Find where the given text appears and provide that cell's center as (x, y) coordinate. 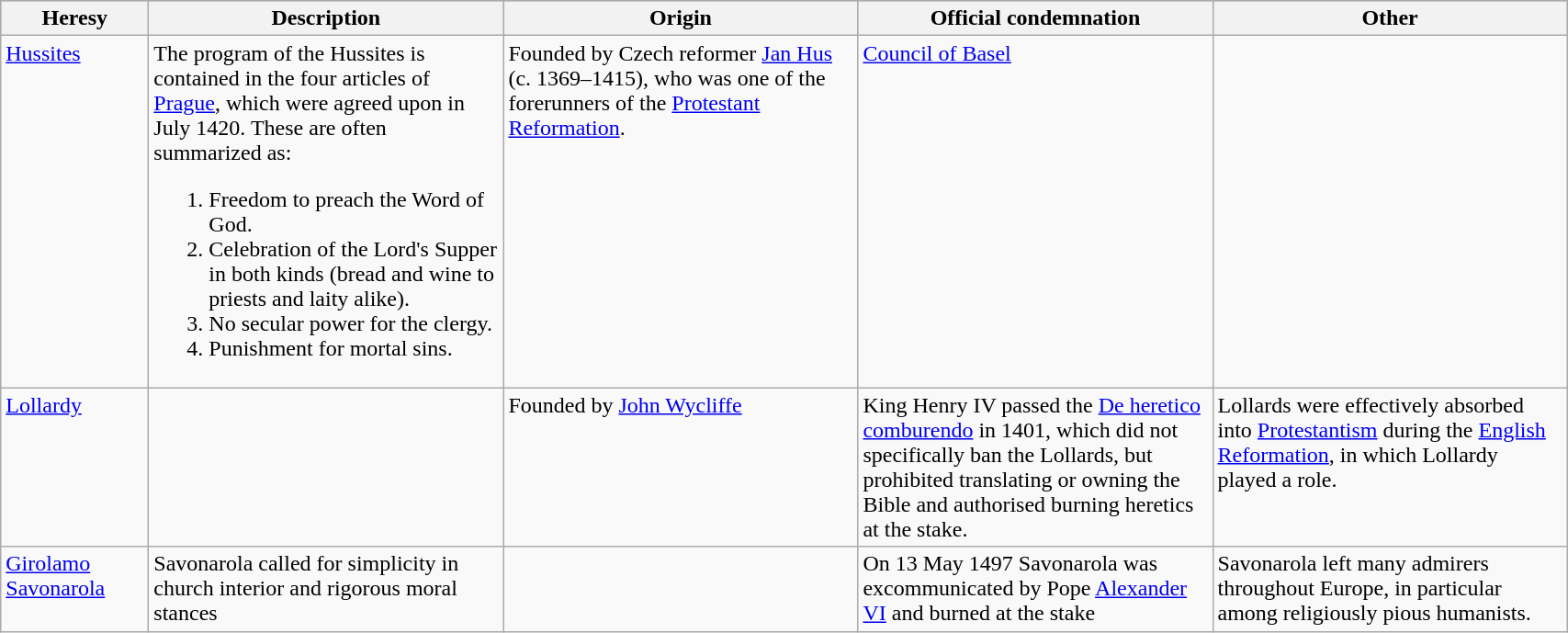
Origin (681, 18)
Savonarola called for simplicity in church interior and rigorous moral stances (326, 589)
Council of Basel (1035, 211)
Girolamo Savonarola (75, 589)
On 13 May 1497 Savonarola was excommunicated by Pope Alexander VI and burned at the stake (1035, 589)
Heresy (75, 18)
Founded by John Wycliffe (681, 467)
Other (1390, 18)
Description (326, 18)
Lollardy (75, 467)
Official condemnation (1035, 18)
Hussites (75, 211)
Founded by Czech reformer Jan Hus (c. 1369–1415), who was one of the forerunners of the Protestant Reformation. (681, 211)
Savonarola left many admirers throughout Europe, in particular among religiously pious humanists. (1390, 589)
Lollards were effectively absorbed into Protestantism during the English Reformation, in which Lollardy played a role. (1390, 467)
